Pinpoint the cell where the given text exists, returning its (x, y) midpoint coordinate. 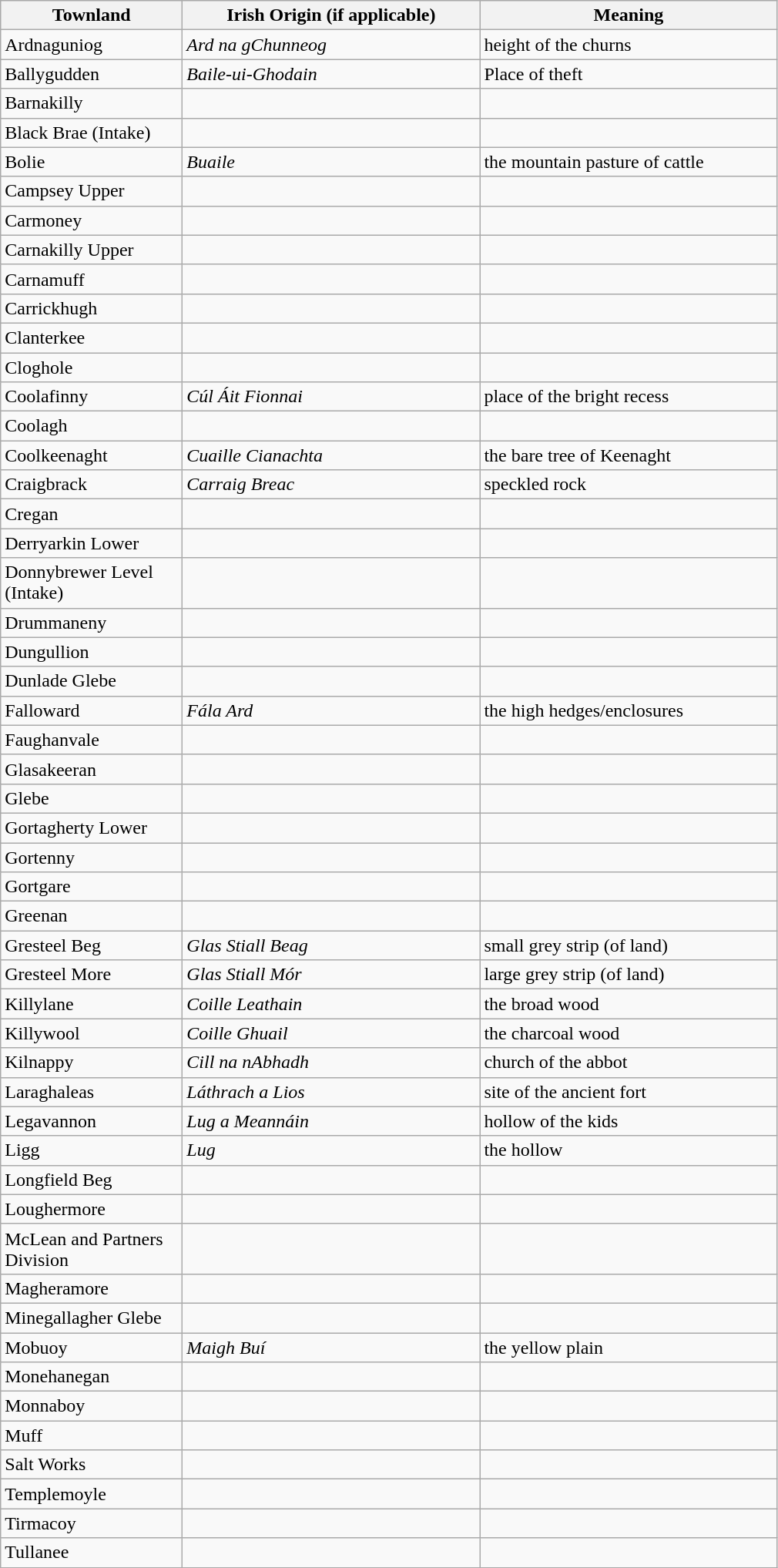
Baile-ui-Ghodain (331, 74)
Killywool (92, 1033)
Tirmacoy (92, 1523)
site of the ancient fort (629, 1092)
Place of theft (629, 74)
Dunlade Glebe (92, 681)
Derryarkin Lower (92, 543)
Barnakilly (92, 103)
Coolkeenaght (92, 455)
Gortenny (92, 858)
Falloward (92, 710)
Cill na nAbhadh (331, 1063)
Lug (331, 1150)
Lug a Meannáin (331, 1121)
Kilnappy (92, 1063)
Ballygudden (92, 74)
Clanterkee (92, 337)
Glas Stiall Mór (331, 975)
Carrickhugh (92, 308)
Monnaboy (92, 1406)
Salt Works (92, 1465)
Mobuoy (92, 1348)
small grey strip (of land) (629, 945)
Legavannon (92, 1121)
Maigh Buí (331, 1348)
Gresteel More (92, 975)
Cregan (92, 514)
McLean and Partners Division (92, 1248)
Carnakilly Upper (92, 250)
Fála Ard (331, 710)
Coolafinny (92, 397)
the broad wood (629, 1004)
Gortgare (92, 887)
Faughanvale (92, 740)
Townland (92, 15)
place of the bright recess (629, 397)
the yellow plain (629, 1348)
Donnybrewer Level (Intake) (92, 583)
Ligg (92, 1150)
the bare tree of Keenaght (629, 455)
Templemoyle (92, 1494)
Monehanegan (92, 1377)
Killylane (92, 1004)
Glebe (92, 798)
Coolagh (92, 426)
Ard na gChunneog (331, 45)
Glas Stiall Beag (331, 945)
Carnamuff (92, 279)
Minegallagher Glebe (92, 1318)
Tullanee (92, 1553)
Cloghole (92, 368)
church of the abbot (629, 1063)
Coille Leathain (331, 1004)
Bolie (92, 162)
Glasakeeran (92, 769)
the charcoal wood (629, 1033)
Láthrach a Lios (331, 1092)
Cúl Áit Fionnai (331, 397)
hollow of the kids (629, 1121)
Gresteel Beg (92, 945)
Carmoney (92, 220)
large grey strip (of land) (629, 975)
Longfield Beg (92, 1180)
Magheramore (92, 1288)
Craigbrack (92, 485)
Loughermore (92, 1209)
Greenan (92, 916)
height of the churns (629, 45)
Black Brae (Intake) (92, 133)
speckled rock (629, 485)
Carraig Breac (331, 485)
the high hedges/enclosures (629, 710)
Laraghaleas (92, 1092)
Coille Ghuail (331, 1033)
Irish Origin (if applicable) (331, 15)
Meaning (629, 15)
the mountain pasture of cattle (629, 162)
Campsey Upper (92, 191)
Drummaneny (92, 623)
Gortagherty Lower (92, 828)
Buaile (331, 162)
Ardnaguniog (92, 45)
Cuaille Cianachta (331, 455)
Dungullion (92, 652)
the hollow (629, 1150)
Muff (92, 1435)
